Pinpoint the cell where the given text exists, returning its (x, y) midpoint coordinate. 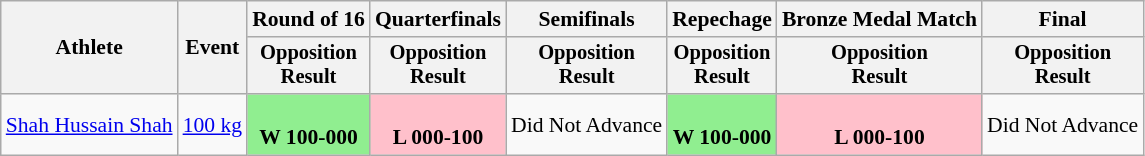
Final (1062, 19)
Repechage (722, 19)
Athlete (90, 48)
Event (212, 48)
Round of 16 (308, 19)
100 kg (212, 124)
Quarterfinals (438, 19)
Semifinals (586, 19)
Bronze Medal Match (880, 19)
Shah Hussain Shah (90, 124)
